Return the (X, Y) coordinate for the center point of the cell that contains the specified text.  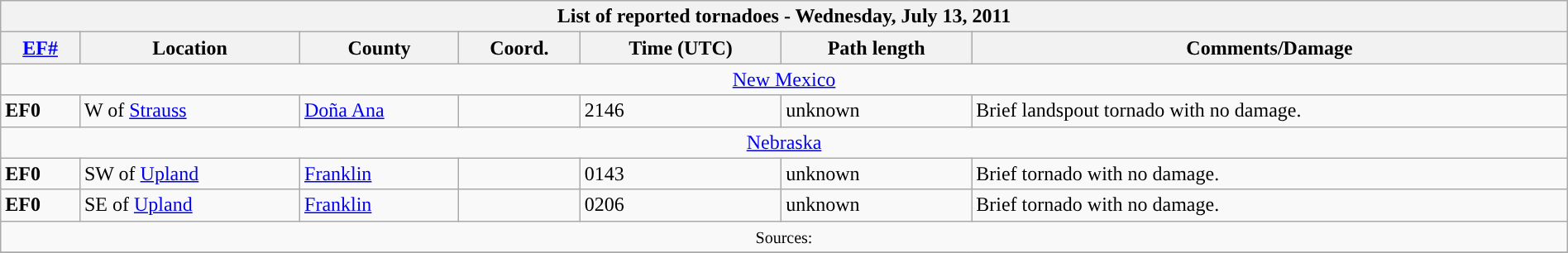
0143 (680, 174)
County (380, 48)
Path length (877, 48)
2146 (680, 111)
Coord. (519, 48)
List of reported tornadoes - Wednesday, July 13, 2011 (784, 17)
W of Strauss (189, 111)
0206 (680, 205)
Location (189, 48)
Brief landspout tornado with no damage. (1270, 111)
SW of Upland (189, 174)
Time (UTC) (680, 48)
Nebraska (784, 142)
Doña Ana (380, 111)
New Mexico (784, 79)
EF# (41, 48)
Sources: (784, 236)
SE of Upland (189, 205)
Comments/Damage (1270, 48)
